Identify which cell holds the provided text, then report its (x, y) central coordinate. 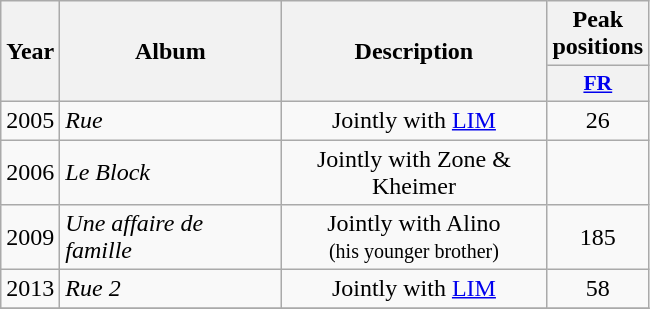
Peak positions (598, 34)
58 (598, 289)
Description (414, 52)
Une affaire de famille (170, 238)
FR (598, 84)
185 (598, 238)
2009 (30, 238)
Year (30, 52)
Album (170, 52)
Jointly with Alino (his younger brother) (414, 238)
Rue 2 (170, 289)
26 (598, 120)
Rue (170, 120)
2013 (30, 289)
Le Block (170, 172)
2005 (30, 120)
Jointly with Zone & Kheimer (414, 172)
2006 (30, 172)
